Locate the cell with the specified text and output its (x, y) center coordinate. 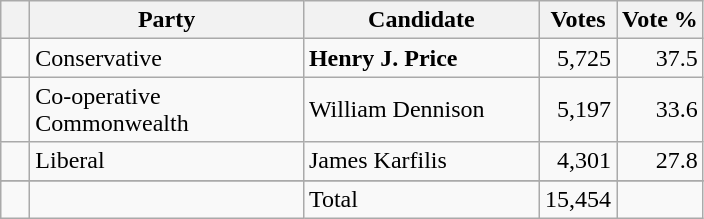
Vote % (660, 20)
Henry J. Price (421, 58)
4,301 (578, 161)
Votes (578, 20)
5,197 (578, 110)
15,454 (578, 199)
33.6 (660, 110)
27.8 (660, 161)
James Karfilis (421, 161)
Party (167, 20)
Liberal (167, 161)
William Dennison (421, 110)
Total (421, 199)
Conservative (167, 58)
5,725 (578, 58)
Candidate (421, 20)
37.5 (660, 58)
Co-operative Commonwealth (167, 110)
